Pinpoint the cell where the given text exists, returning its [X, Y] midpoint coordinate. 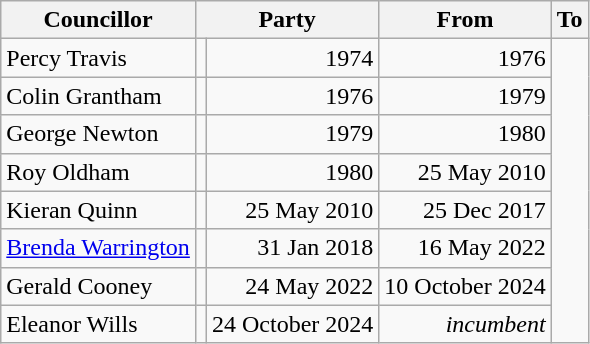
16 May 2022 [465, 248]
Councillor [98, 20]
24 May 2022 [292, 286]
incumbent [465, 324]
Kieran Quinn [98, 210]
Percy Travis [98, 58]
Eleanor Wills [98, 324]
24 October 2024 [292, 324]
Brenda Warrington [98, 248]
To [570, 20]
Party [286, 20]
10 October 2024 [465, 286]
Roy Oldham [98, 172]
Gerald Cooney [98, 286]
1974 [292, 58]
Colin Grantham [98, 96]
25 Dec 2017 [465, 210]
31 Jan 2018 [292, 248]
From [465, 20]
George Newton [98, 134]
